Return (x, y) of the center of cell containing provided text 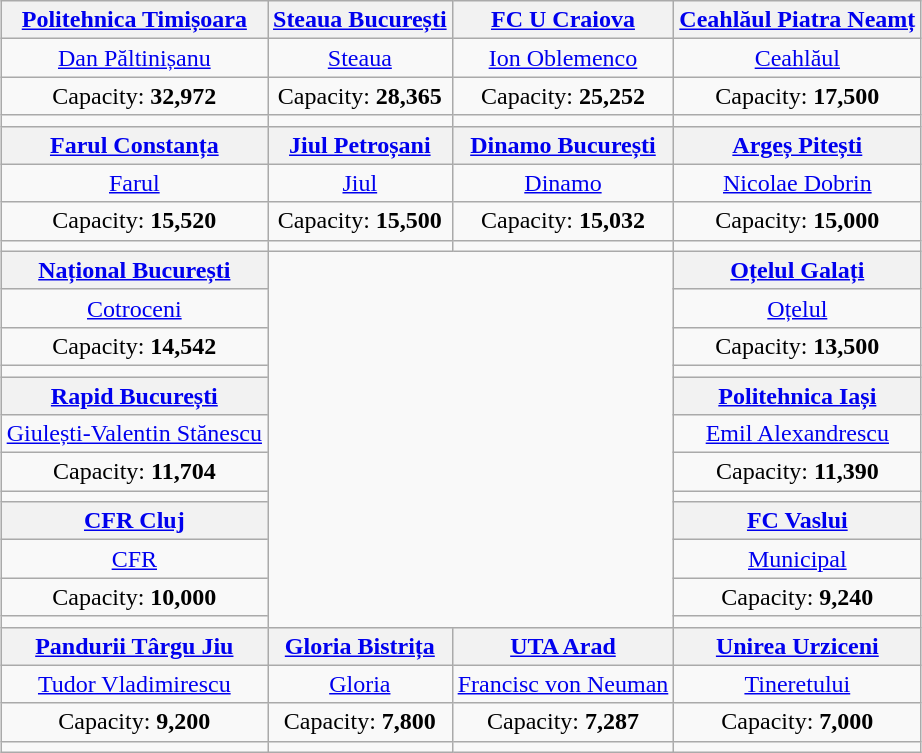
Emil Alexandrescu (798, 434)
Capacity: 9,200 (134, 722)
Argeș Pitești (798, 145)
Capacity: 15,520 (134, 221)
Municipal (798, 559)
Capacity: 11,390 (798, 472)
Oțelul (798, 308)
Pandurii Târgu Jiu (134, 646)
Capacity: 9,240 (798, 597)
Capacity: 15,032 (563, 221)
Capacity: 10,000 (134, 597)
UTA Arad (563, 646)
FC U Craiova (563, 20)
Rapid București (134, 395)
Francisc von Neuman (563, 684)
CFR (134, 559)
Jiul (360, 183)
Capacity: 7,000 (798, 722)
Cotroceni (134, 308)
Gloria Bistrița (360, 646)
Tineretului (798, 684)
Național București (134, 270)
Capacity: 15,000 (798, 221)
Ceahlăul (798, 58)
CFR Cluj (134, 521)
Ion Oblemenco (563, 58)
Unirea Urziceni (798, 646)
Farul (134, 183)
Capacity: 32,972 (134, 96)
Gloria (360, 684)
Steaua (360, 58)
Capacity: 11,704 (134, 472)
Politehnica Iași (798, 395)
Capacity: 15,500 (360, 221)
Ceahlăul Piatra Neamț (798, 20)
Dinamo (563, 183)
Politehnica Timișoara (134, 20)
Jiul Petroșani (360, 145)
FC Vaslui (798, 521)
Capacity: 17,500 (798, 96)
Capacity: 14,542 (134, 346)
Capacity: 25,252 (563, 96)
Capacity: 28,365 (360, 96)
Capacity: 13,500 (798, 346)
Steaua București (360, 20)
Tudor Vladimirescu (134, 684)
Oțelul Galați (798, 270)
Nicolae Dobrin (798, 183)
Dinamo București (563, 145)
Farul Constanța (134, 145)
Capacity: 7,800 (360, 722)
Capacity: 7,287 (563, 722)
Giulești-Valentin Stănescu (134, 434)
Dan Păltinișanu (134, 58)
